Find where the given text appears and provide that cell's center as (X, Y) coordinate. 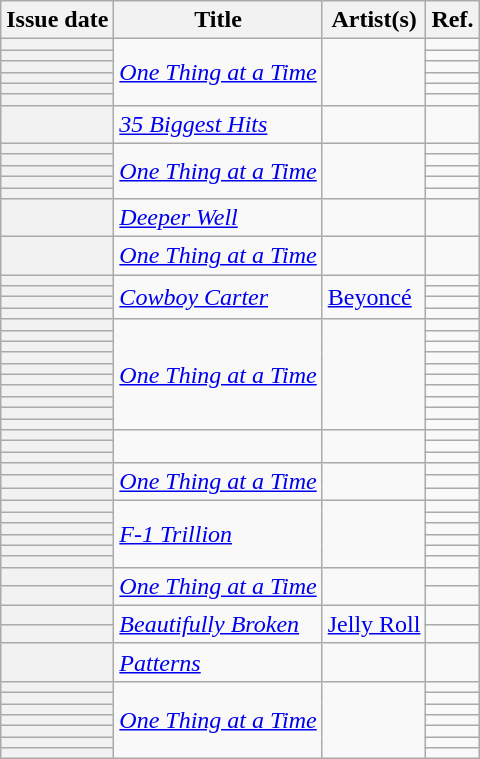
Jelly Roll (374, 624)
Title (218, 20)
Patterns (218, 662)
Artist(s) (374, 20)
Beyoncé (374, 297)
Issue date (58, 20)
Ref. (452, 20)
35 Biggest Hits (218, 124)
Beautifully Broken (218, 624)
F-1 Trillion (218, 534)
Cowboy Carter (218, 297)
Deeper Well (218, 218)
